Output the [x, y] coordinate of the center of the cell containing the given text.  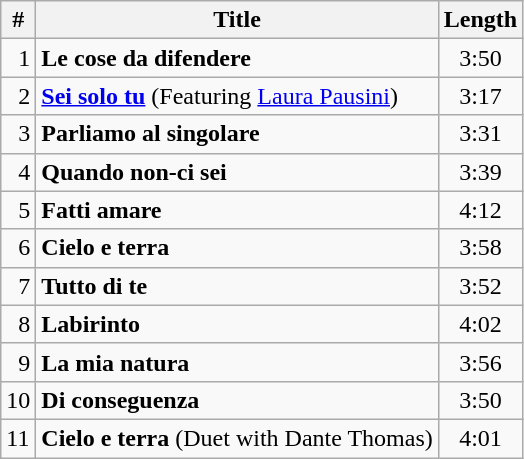
Di conseguenza [237, 400]
4:12 [480, 210]
Fatti amare [237, 210]
Parliamo al singolare [237, 134]
Cielo e terra (Duet with Dante Thomas) [237, 438]
Sei solo tu (Featuring Laura Pausini) [237, 96]
1 [18, 58]
4 [18, 172]
3:17 [480, 96]
4:01 [480, 438]
Cielo e terra [237, 248]
10 [18, 400]
8 [18, 324]
Quando non-ci sei [237, 172]
Labirinto [237, 324]
3:58 [480, 248]
La mia natura [237, 362]
3:52 [480, 286]
3:56 [480, 362]
7 [18, 286]
3:31 [480, 134]
9 [18, 362]
5 [18, 210]
11 [18, 438]
4:02 [480, 324]
3 [18, 134]
Length [480, 20]
2 [18, 96]
# [18, 20]
3:39 [480, 172]
Title [237, 20]
6 [18, 248]
Le cose da difendere [237, 58]
Tutto di te [237, 286]
